Detect which cell encompasses the target text, then output its (x, y) center coordinate. 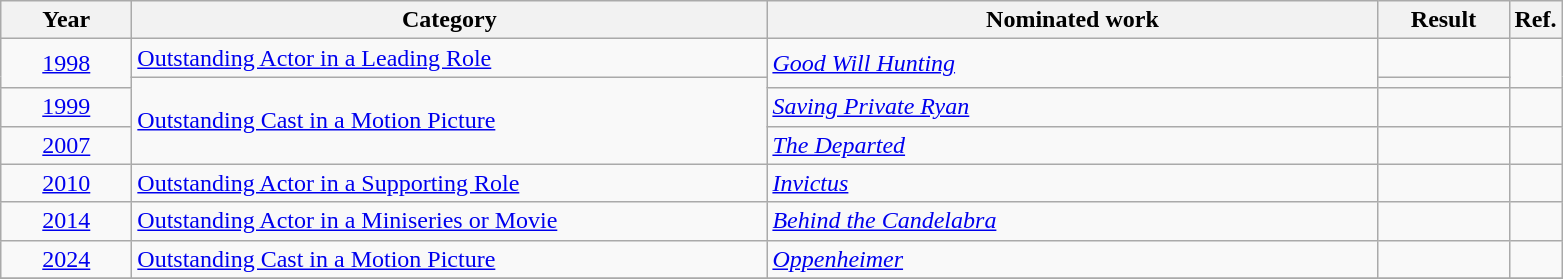
Saving Private Ryan (1072, 107)
Outstanding Actor in a Leading Role (450, 58)
Behind the Candelabra (1072, 221)
Outstanding Actor in a Miniseries or Movie (450, 221)
Category (450, 20)
Invictus (1072, 183)
2014 (66, 221)
Year (66, 20)
2007 (66, 145)
The Departed (1072, 145)
1998 (66, 64)
1999 (66, 107)
Oppenheimer (1072, 259)
2024 (66, 259)
Ref. (1536, 20)
Nominated work (1072, 20)
Good Will Hunting (1072, 64)
Result (1444, 20)
2010 (66, 183)
Outstanding Actor in a Supporting Role (450, 183)
